Search for the cell housing the specified text and yield its (X, Y) center coordinate. 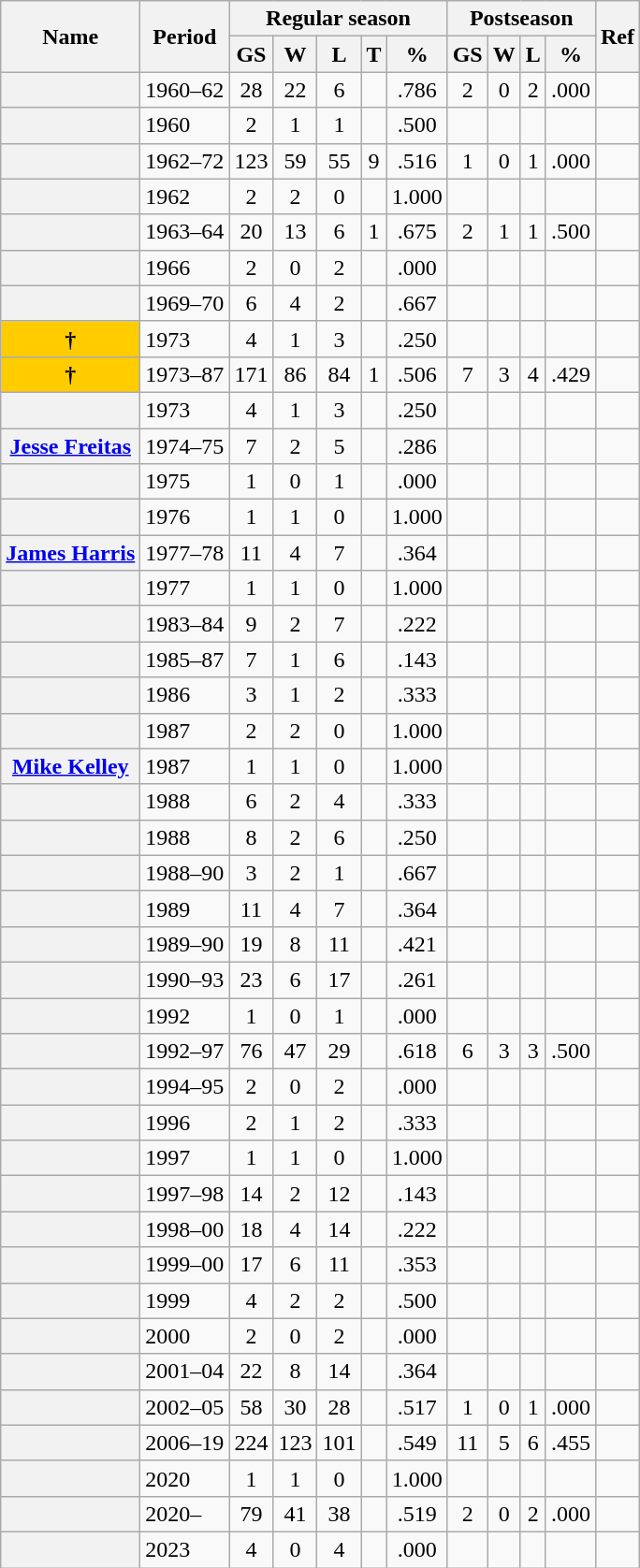
1992–97 (185, 1052)
.286 (417, 446)
1996 (185, 1123)
38 (339, 1514)
.353 (417, 1265)
.618 (417, 1052)
2000 (185, 1336)
1986 (185, 695)
.421 (417, 944)
1992 (185, 1015)
19 (251, 944)
1963–64 (185, 232)
101 (339, 1443)
13 (296, 232)
171 (251, 374)
55 (339, 161)
2001–04 (185, 1372)
1973–87 (185, 374)
.516 (417, 161)
47 (296, 1052)
2023 (185, 1549)
1960–62 (185, 90)
.261 (417, 980)
2006–19 (185, 1443)
Period (185, 36)
.455 (571, 1443)
86 (296, 374)
1977–78 (185, 553)
Ref (618, 36)
1985–87 (185, 660)
41 (296, 1514)
1989–90 (185, 944)
58 (251, 1407)
84 (339, 374)
James Harris (71, 553)
224 (251, 1443)
20 (251, 232)
1988–90 (185, 873)
2020– (185, 1514)
T (374, 54)
1997 (185, 1158)
1976 (185, 517)
1983–84 (185, 624)
1989 (185, 908)
1990–93 (185, 980)
2020 (185, 1478)
2002–05 (185, 1407)
Mike Kelley (71, 766)
76 (251, 1052)
12 (339, 1194)
18 (251, 1229)
1997–98 (185, 1194)
1994–95 (185, 1087)
29 (339, 1052)
1998–00 (185, 1229)
23 (251, 980)
.429 (571, 374)
30 (296, 1407)
.786 (417, 90)
Name (71, 36)
1999 (185, 1300)
1999–00 (185, 1265)
.517 (417, 1407)
.506 (417, 374)
1962–72 (185, 161)
1975 (185, 482)
1960 (185, 125)
Regular season (339, 19)
.675 (417, 232)
1969–70 (185, 303)
.519 (417, 1514)
1974–75 (185, 446)
1966 (185, 268)
79 (251, 1514)
59 (296, 161)
Postseason (521, 19)
.549 (417, 1443)
1962 (185, 196)
1977 (185, 588)
Jesse Freitas (71, 446)
